Capture the cell that displays the provided text and extract its (X, Y) central coordinate. 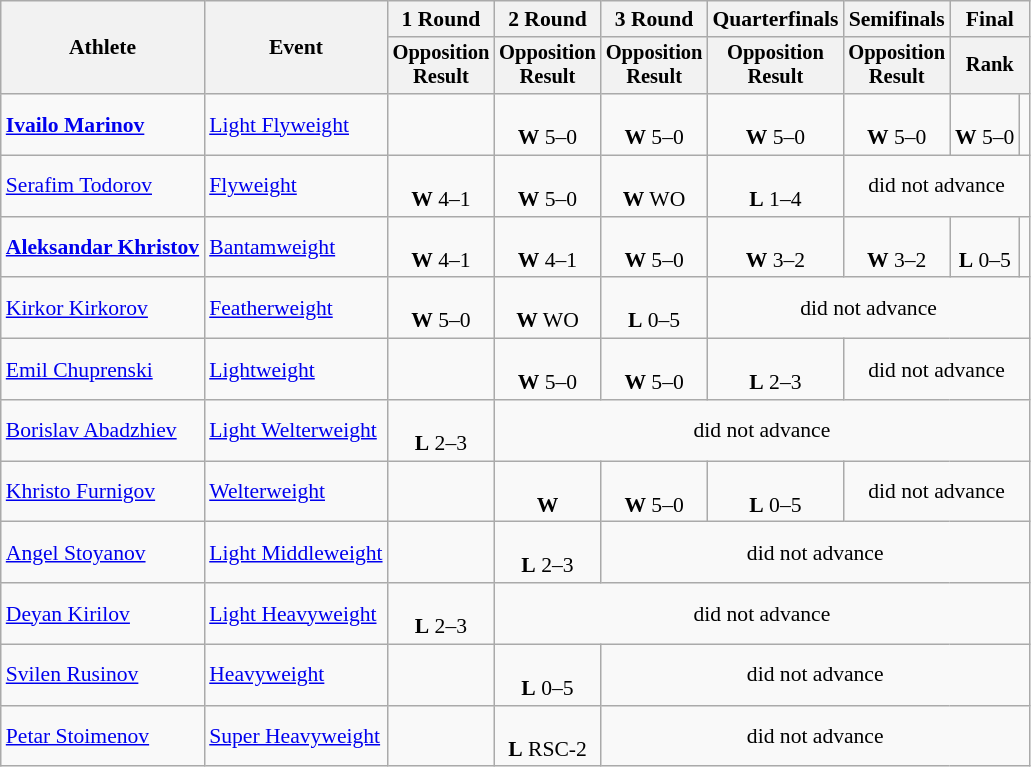
Emil Chuprenski (102, 370)
Bantamweight (296, 248)
Final (990, 19)
Lightweight (296, 370)
Super Heavyweight (296, 736)
Angel Stoyanov (102, 552)
1 Round (442, 19)
Event (296, 48)
Quarterfinals (775, 19)
3 Round (654, 19)
Svilen Rusinov (102, 676)
W (548, 492)
Heavyweight (296, 676)
Deyan Kirilov (102, 614)
Welterweight (296, 492)
Semifinals (896, 19)
Petar Stoimenov (102, 736)
Light Welterweight (296, 430)
L 1–4 (775, 186)
Light Middleweight (296, 552)
Athlete (102, 48)
Serafim Todorov (102, 186)
Ivailo Marinov (102, 124)
Khristo Furnigov (102, 492)
Light Heavyweight (296, 614)
Kirkor Kirkorov (102, 308)
Borislav Abadzhiev (102, 430)
Aleksandar Khristov (102, 248)
Rank (990, 66)
Light Flyweight (296, 124)
Flyweight (296, 186)
2 Round (548, 19)
Featherweight (296, 308)
L RSC-2 (548, 736)
